Capture the cell that displays the provided text and extract its [X, Y] central coordinate. 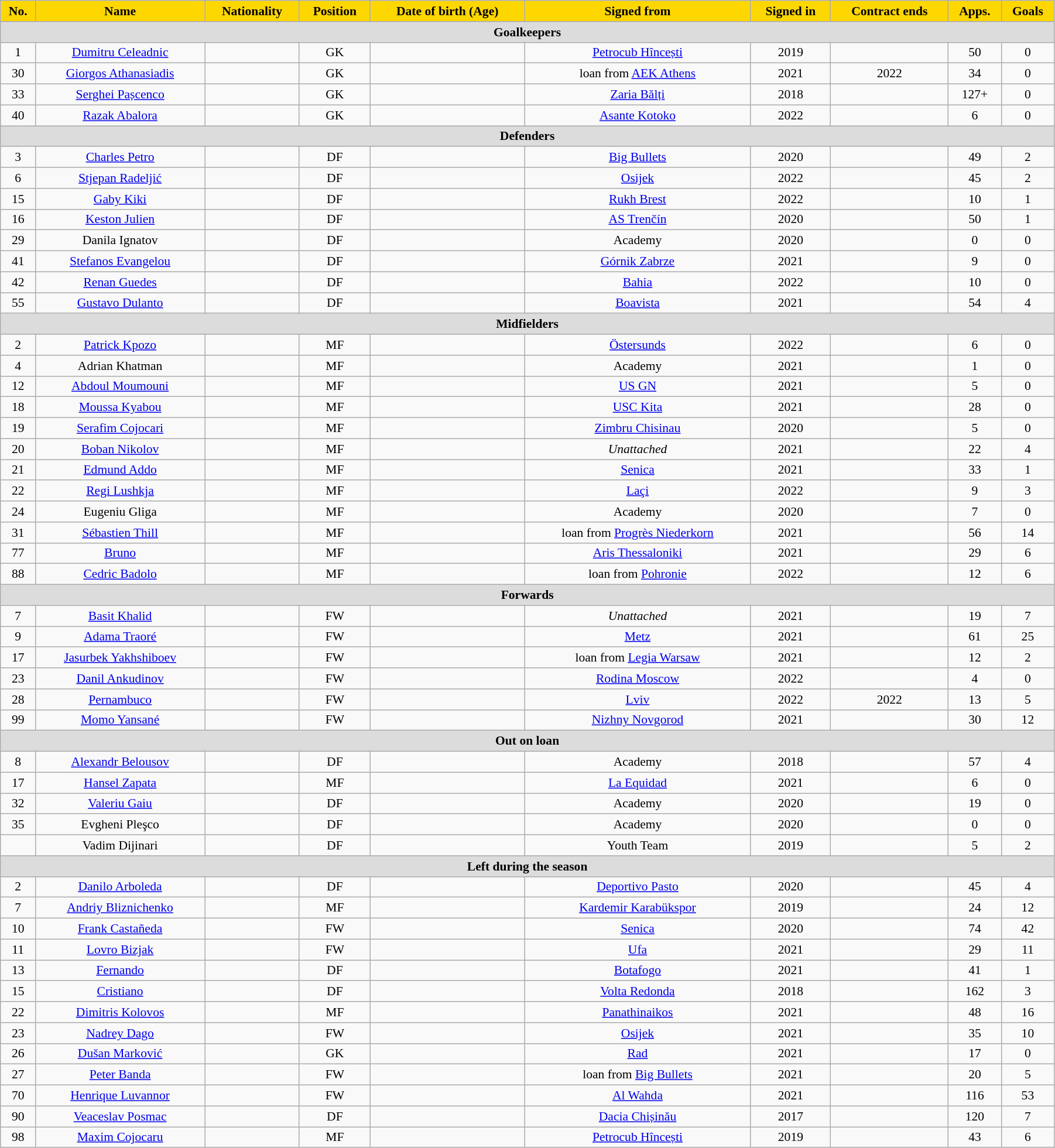
25 [1027, 637]
27 [18, 1075]
Signed from [638, 11]
Evgheni Pleşco [121, 825]
Contract ends [890, 11]
26 [18, 1054]
31 [18, 533]
Boavista [638, 303]
Rad [638, 1054]
Fernando [121, 971]
Serghei Pașcenco [121, 95]
Defenders [527, 136]
Stjepan Radeljić [121, 178]
Hansel Zapata [121, 783]
Regi Lushkja [121, 491]
Jasurbek Yakhshiboev [121, 658]
Andriy Bliznichenko [121, 908]
Basit Khalid [121, 616]
88 [18, 574]
Charles Petro [121, 157]
Cedric Badolo [121, 574]
Nationality [252, 11]
Dušan Marković [121, 1054]
Left during the season [527, 866]
Cristiano [121, 992]
Edmund Addo [121, 470]
90 [18, 1116]
77 [18, 553]
Lovro Bizjak [121, 950]
120 [975, 1116]
Moussa Kyabou [121, 407]
Midfielders [527, 324]
loan from Big Bullets [638, 1075]
Zimbru Chisinau [638, 429]
Nizhny Novgorod [638, 720]
loan from Pohronie [638, 574]
Renan Guedes [121, 282]
USC Kita [638, 407]
Aris Thessaloniki [638, 553]
Serafim Cojocari [121, 429]
Pernambuco [121, 700]
Vadim Dijinari [121, 845]
Momo Yansané [121, 720]
Out on loan [527, 741]
48 [975, 1012]
No. [18, 11]
99 [18, 720]
53 [1027, 1096]
Sébastien Thill [121, 533]
Bahia [638, 282]
Dumitru Celeadnic [121, 53]
18 [18, 407]
Name [121, 11]
Dimitris Kolovos [121, 1012]
Keston Julien [121, 220]
Valeriu Gaiu [121, 804]
Henrique Luvannor [121, 1096]
US GN [638, 386]
Patrick Kpozo [121, 345]
Nadrey Dago [121, 1033]
Adrian Khatman [121, 366]
14 [1027, 533]
Boban Nikolov [121, 449]
Alexandr Belousov [121, 762]
Östersunds [638, 345]
40 [18, 115]
61 [975, 637]
Panathinaikos [638, 1012]
Adama Traoré [121, 637]
56 [975, 533]
54 [975, 303]
Metz [638, 637]
Volta Redonda [638, 992]
98 [18, 1137]
Gaby Kiki [121, 199]
21 [18, 470]
Peter Banda [121, 1075]
Youth Team [638, 845]
49 [975, 157]
Kardemir Karabükspor [638, 908]
Górnik Zabrze [638, 262]
32 [18, 804]
Giorgos Athanasiadis [121, 74]
Goals [1027, 11]
Goalkeepers [527, 32]
Veaceslav Posmac [121, 1116]
AS Trenčín [638, 220]
Rukh Brest [638, 199]
Signed in [790, 11]
Laçi [638, 491]
Lviv [638, 700]
43 [975, 1137]
Dacia Chișinău [638, 1116]
Asante Kotoko [638, 115]
Bruno [121, 553]
Forwards [527, 595]
Danila Ignatov [121, 241]
Frank Castañeda [121, 929]
Maxim Cojocaru [121, 1137]
Botafogo [638, 971]
La Equidad [638, 783]
Date of birth (Age) [447, 11]
74 [975, 929]
34 [975, 74]
Stefanos Evangelou [121, 262]
Apps. [975, 11]
70 [18, 1096]
Al Wahda [638, 1096]
Ufa [638, 950]
Position [335, 11]
Eugeniu Gliga [121, 512]
Big Bullets [638, 157]
127+ [975, 95]
Deportivo Pasto [638, 887]
Danilo Arboleda [121, 887]
8 [18, 762]
Zaria Bălți [638, 95]
loan from Legia Warsaw [638, 658]
Abdoul Moumouni [121, 386]
Danil Ankudinov [121, 678]
116 [975, 1096]
162 [975, 992]
loan from AEK Athens [638, 74]
55 [18, 303]
2017 [790, 1116]
57 [975, 762]
Razak Abalora [121, 115]
Gustavo Dulanto [121, 303]
Rodina Moscow [638, 678]
loan from Progrès Niederkorn [638, 533]
